Identify which cell holds the provided text, then report its [X, Y] central coordinate. 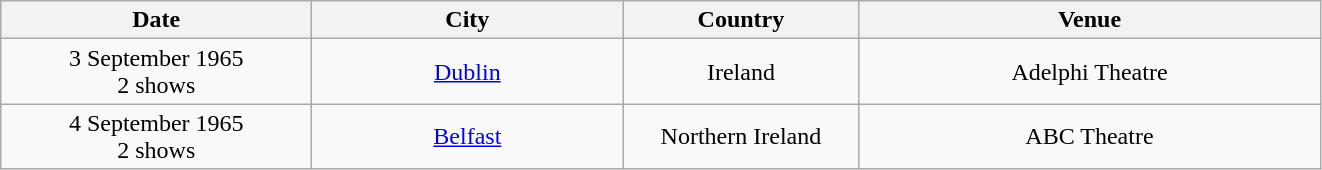
Northern Ireland [741, 136]
Adelphi Theatre [1090, 72]
City [468, 20]
Ireland [741, 72]
Date [156, 20]
Venue [1090, 20]
Belfast [468, 136]
ABC Theatre [1090, 136]
4 September 19652 shows [156, 136]
3 September 19652 shows [156, 72]
Country [741, 20]
Dublin [468, 72]
